Provide the (X, Y) coordinate of the cell's center where the given text is located.  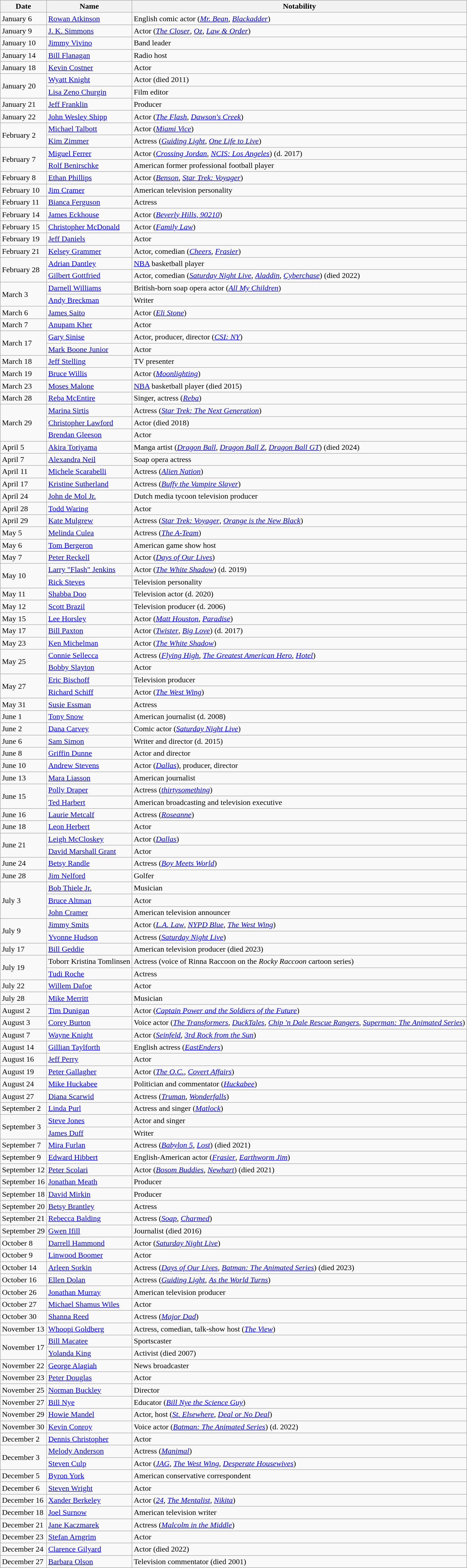
English-American actor (Frasier, Earthworm Jim) (299, 1158)
James Eckhouse (89, 215)
Actress (Soap, Charmed) (299, 1219)
Actor (The Closer, Oz, Law & Order) (299, 31)
Actress (Guiding Light, As the World Turns) (299, 1280)
December 21 (23, 1525)
American television personality (299, 190)
Laurie Metcalf (89, 815)
Gwen Ifill (89, 1231)
Jim Cramer (89, 190)
Jeff Daniels (89, 239)
Actor (The Flash, Dawson's Creek) (299, 116)
Actor (Twister, Big Love) (d. 2017) (299, 631)
July 17 (23, 949)
Radio host (299, 55)
Television producer (d. 2006) (299, 606)
Tudi Roche (89, 974)
Actor (24, The Mentalist, Nikita) (299, 1500)
Whoopi Goldberg (89, 1329)
Actress, comedian, talk-show host (The View) (299, 1329)
December 5 (23, 1476)
Toborr Kristina Tomlinsen (89, 962)
Jeff Stelling (89, 362)
Bianca Ferguson (89, 202)
August 27 (23, 1096)
Name (89, 6)
August 24 (23, 1084)
February 19 (23, 239)
Scott Brazil (89, 606)
Actor (L.A. Law, NYPD Blue, The West Wing) (299, 925)
Television producer (299, 680)
May 23 (23, 643)
Brendan Gleeson (89, 435)
Bill Geddie (89, 949)
Shanna Reed (89, 1316)
May 12 (23, 606)
Barbara Olson (89, 1562)
English comic actor (Mr. Bean, Blackadder) (299, 19)
Actress (Major Dad) (299, 1316)
Director (299, 1390)
February 8 (23, 178)
Christopher Lawford (89, 423)
November 22 (23, 1366)
Actress (Guiding Light, One Life to Live) (299, 141)
Connie Sellecca (89, 655)
March 28 (23, 398)
Dennis Christopher (89, 1439)
Gary Sinise (89, 337)
Actress (Flying High, The Greatest American Hero, Hotel) (299, 655)
August 7 (23, 1035)
Shabba Doo (89, 594)
Yolanda King (89, 1353)
September 3 (23, 1127)
April 28 (23, 508)
Leon Herbert (89, 827)
Actor (Saturday Night Live) (299, 1243)
Politician and commentator (Huckabee) (299, 1084)
May 17 (23, 631)
Melody Anderson (89, 1451)
NBA basketball player (299, 263)
Todd Waring (89, 508)
Actor (died 2022) (299, 1549)
July 28 (23, 998)
American former professional football player (299, 166)
Mara Liasson (89, 778)
Date (23, 6)
Actor (Moonlighting) (299, 374)
Bob Thiele Jr. (89, 888)
American game show host (299, 545)
September 2 (23, 1108)
May 15 (23, 619)
Soap opera actress (299, 459)
Darnell Williams (89, 288)
Polly Draper (89, 790)
Andy Breckman (89, 300)
Dana Carvey (89, 729)
Jimmy Smits (89, 925)
Ethan Phillips (89, 178)
April 17 (23, 484)
June 21 (23, 845)
Mark Boone Junior (89, 349)
TV presenter (299, 362)
June 18 (23, 827)
American journalist (299, 778)
Writer and director (d. 2015) (299, 741)
March 18 (23, 362)
December 16 (23, 1500)
English actress (EastEnders) (299, 1047)
June 8 (23, 753)
June 13 (23, 778)
September 21 (23, 1219)
Actress (The A-Team) (299, 533)
Actor, producer, director (CSI: NY) (299, 337)
April 5 (23, 447)
Michele Scarabelli (89, 472)
Rolf Benirschke (89, 166)
Peter Gallagher (89, 1072)
Bruce Altman (89, 900)
October 14 (23, 1268)
David Marshall Grant (89, 851)
October 16 (23, 1280)
November 27 (23, 1402)
January 22 (23, 116)
Actress (Babylon 5, Lost) (died 2021) (299, 1145)
American conservative correspondent (299, 1476)
May 31 (23, 704)
Actor (The West Wing) (299, 692)
American journalist (d. 2008) (299, 716)
Actor (Captain Power and the Soldiers of the Future) (299, 1010)
Gillian Taylforth (89, 1047)
Moses Malone (89, 386)
Actor (Days of Our Lives) (299, 558)
John de Mol Jr. (89, 496)
Kristine Sutherland (89, 484)
March 17 (23, 343)
John Cramer (89, 912)
Wayne Knight (89, 1035)
June 1 (23, 716)
Actor (Family Law) (299, 227)
Rick Steves (89, 582)
Actor (Crossing Jordan, NCIS: Los Angeles) (d. 2017) (299, 153)
Actor (Seinfeld, 3rd Rock from the Sun) (299, 1035)
August 3 (23, 1023)
Melinda Culea (89, 533)
March 6 (23, 312)
James Duff (89, 1133)
August 14 (23, 1047)
Corey Burton (89, 1023)
April 7 (23, 459)
Linwood Boomer (89, 1255)
February 11 (23, 202)
Lisa Zeno Churgin (89, 92)
Actor (Benson, Star Trek: Voyager) (299, 178)
Actor (Eli Stone) (299, 312)
December 6 (23, 1488)
Journalist (died 2016) (299, 1231)
Actor, host (St. Elsewhere, Deal or No Deal) (299, 1415)
Tim Dunigan (89, 1010)
July 9 (23, 931)
Actor (Matt Houston, Paradise) (299, 619)
November 29 (23, 1415)
Actor, comedian (Saturday Night Live, Aladdin, Cyberchase) (died 2022) (299, 276)
September 20 (23, 1206)
Actress (thirtysomething) (299, 790)
Actress (Truman, Wonderfalls) (299, 1096)
Jonathan Murray (89, 1292)
June 16 (23, 815)
Actress and singer (Matlock) (299, 1108)
Bill Flanagan (89, 55)
Actress (Malcolm in the Middle) (299, 1525)
June 10 (23, 766)
Steve Jones (89, 1121)
Tony Snow (89, 716)
Kim Zimmer (89, 141)
May 5 (23, 533)
January 21 (23, 104)
February 2 (23, 135)
Kate Mulgrew (89, 521)
Educator (Bill Nye the Science Guy) (299, 1402)
November 23 (23, 1378)
American broadcasting and television executive (299, 802)
Rowan Atkinson (89, 19)
George Alagiah (89, 1366)
January 14 (23, 55)
September 16 (23, 1182)
May 25 (23, 661)
Television actor (d. 2020) (299, 594)
Jimmy Vivino (89, 43)
Manga artist (Dragon Ball, Dragon Ball Z, Dragon Ball GT) (died 2024) (299, 447)
Actress (Alien Nation) (299, 472)
Susie Essman (89, 704)
Howie Mandel (89, 1415)
Andrew Stevens (89, 766)
January 10 (23, 43)
July 19 (23, 968)
October 27 (23, 1304)
Actor (died 2018) (299, 423)
February 7 (23, 160)
June 6 (23, 741)
Actor (died 2011) (299, 80)
March 3 (23, 294)
Golfer (299, 876)
Kevin Costner (89, 68)
John Wesley Shipp (89, 116)
January 18 (23, 68)
Mike Merritt (89, 998)
September 12 (23, 1170)
Actor (Beverly Hills, 90210) (299, 215)
Stefan Arngrim (89, 1537)
British-born soap opera actor (All My Children) (299, 288)
James Saito (89, 312)
Actress (voice of Rinna Raccoon on the Rocky Raccoon cartoon series) (299, 962)
Betsy Randle (89, 863)
February 10 (23, 190)
October 8 (23, 1243)
Actress (Roseanne) (299, 815)
Jeff Franklin (89, 104)
May 10 (23, 576)
February 14 (23, 215)
News broadcaster (299, 1366)
Actor (The White Shadow) (d. 2019) (299, 570)
August 16 (23, 1059)
Jim Nelford (89, 876)
Diana Scarwid (89, 1096)
Darrell Hammond (89, 1243)
Anupam Kher (89, 325)
Voice actor (Batman: The Animated Series) (d. 2022) (299, 1427)
Yvonne Hudson (89, 937)
December 24 (23, 1549)
Steven Culp (89, 1463)
Clarence Gilyard (89, 1549)
Xander Berkeley (89, 1500)
Edward Hibbert (89, 1158)
Mira Furlan (89, 1145)
Alexandra Neil (89, 459)
October 30 (23, 1316)
June 28 (23, 876)
Bruce Willis (89, 374)
August 19 (23, 1072)
Television commentator (died 2001) (299, 1562)
May 6 (23, 545)
Wyatt Knight (89, 80)
July 3 (23, 900)
Dutch media tycoon television producer (299, 496)
Gilbert Gottfried (89, 276)
April 24 (23, 496)
August 2 (23, 1010)
American television producer (died 2023) (299, 949)
Actor and director (299, 753)
Tom Bergeron (89, 545)
Jeff Perry (89, 1059)
Akira Toriyama (89, 447)
December 18 (23, 1512)
Marina Sirtis (89, 410)
Joel Surnow (89, 1512)
Actor (The White Shadow) (299, 643)
American television producer (299, 1292)
June 15 (23, 796)
Actress (Buffy the Vampire Slayer) (299, 484)
February 15 (23, 227)
February 21 (23, 251)
Band leader (299, 43)
Activist (died 2007) (299, 1353)
November 30 (23, 1427)
June 2 (23, 729)
Sportscaster (299, 1341)
Norman Buckley (89, 1390)
American television writer (299, 1512)
January 20 (23, 86)
Bill Macatee (89, 1341)
NBA basketball player (died 2015) (299, 386)
May 11 (23, 594)
Actor (Bosom Buddies, Newhart) (died 2021) (299, 1170)
Actor, comedian (Cheers, Frasier) (299, 251)
Richard Schiff (89, 692)
Michael Talbott (89, 129)
December 27 (23, 1562)
Actress (Boy Meets World) (299, 863)
Actress (Star Trek: Voyager, Orange is the New Black) (299, 521)
Arleen Sorkin (89, 1268)
Mike Huckabee (89, 1084)
Actor (The O.C., Covert Affairs) (299, 1072)
Bobby Slayton (89, 668)
Rebecca Balding (89, 1219)
October 26 (23, 1292)
Film editor (299, 92)
March 29 (23, 423)
David Mirkin (89, 1194)
Betsy Brantley (89, 1206)
January 6 (23, 19)
May 7 (23, 558)
Actor and singer (299, 1121)
Actress (Star Trek: The Next Generation) (299, 410)
J. K. Simmons (89, 31)
Michael Shamus Wiles (89, 1304)
December 2 (23, 1439)
April 29 (23, 521)
Bill Paxton (89, 631)
Sam Simon (89, 741)
Eric Bischoff (89, 680)
Peter Scolari (89, 1170)
Larry "Flash" Jenkins (89, 570)
Jonathan Meath (89, 1182)
November 13 (23, 1329)
Ken Michelman (89, 643)
Christopher McDonald (89, 227)
Notability (299, 6)
November 25 (23, 1390)
March 23 (23, 386)
Actress (Manimal) (299, 1451)
December 3 (23, 1457)
June 24 (23, 863)
September 18 (23, 1194)
May 27 (23, 686)
Kevin Conroy (89, 1427)
Actress (Saturday Night Live) (299, 937)
Miguel Ferrer (89, 153)
Actor (Dallas) (299, 839)
American television announcer (299, 912)
November 17 (23, 1347)
Ted Harbert (89, 802)
September 9 (23, 1158)
Lee Horsley (89, 619)
Bill Nye (89, 1402)
Linda Purl (89, 1108)
July 22 (23, 986)
December 23 (23, 1537)
Actor (JAG, The West Wing, Desperate Housewives) (299, 1463)
March 19 (23, 374)
Griffin Dunne (89, 753)
Peter Douglas (89, 1378)
Actress (Days of Our Lives, Batman: The Animated Series) (died 2023) (299, 1268)
April 11 (23, 472)
January 9 (23, 31)
Peter Reckell (89, 558)
Kelsey Grammer (89, 251)
Ellen Dolan (89, 1280)
Actor (Miami Vice) (299, 129)
Reba McEntire (89, 398)
Jane Kaczmarek (89, 1525)
March 7 (23, 325)
September 7 (23, 1145)
Voice actor (The Transformers, DuckTales, Chip 'n Dale Rescue Rangers, Superman: The Animated Series) (299, 1023)
October 9 (23, 1255)
Television personality (299, 582)
Singer, actress (Reba) (299, 398)
Byron York (89, 1476)
Adrian Dantley (89, 263)
February 28 (23, 270)
Comic actor (Saturday Night Live) (299, 729)
September 29 (23, 1231)
Leigh McCloskey (89, 839)
Steven Wright (89, 1488)
Actor (Dallas), producer, director (299, 766)
Willem Dafoe (89, 986)
